Identify which cell holds the provided text, then report its (x, y) central coordinate. 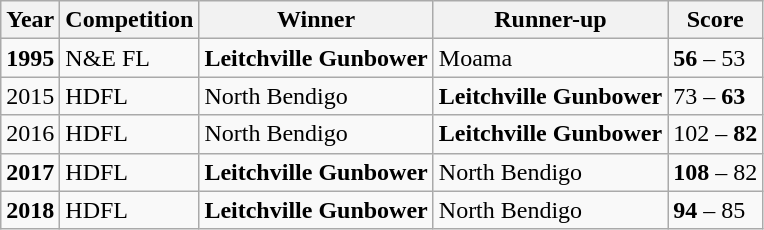
1995 (30, 58)
Winner (316, 20)
N&E FL (130, 58)
Year (30, 20)
2016 (30, 134)
108 – 82 (716, 172)
73 – 63 (716, 96)
102 – 82 (716, 134)
2015 (30, 96)
94 – 85 (716, 210)
Moama (550, 58)
56 – 53 (716, 58)
2018 (30, 210)
Runner-up (550, 20)
2017 (30, 172)
Competition (130, 20)
Score (716, 20)
